Capture the cell that displays the provided text and extract its [x, y] central coordinate. 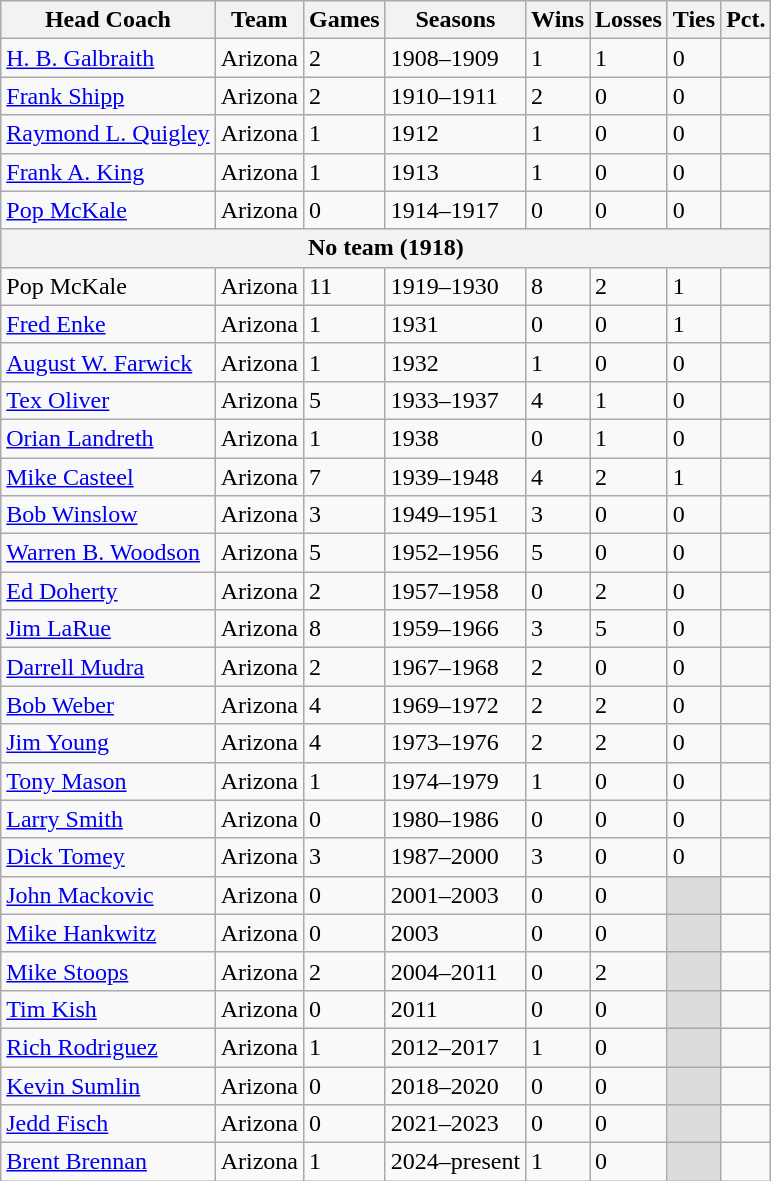
Dick Tomey [108, 857]
Losses [629, 20]
1967–1968 [455, 667]
1987–2000 [455, 857]
1980–1986 [455, 819]
1914–1917 [455, 210]
1952–1956 [455, 553]
Games [344, 20]
Bob Winslow [108, 515]
Pct. [746, 20]
Seasons [455, 20]
Fred Enke [108, 324]
Frank A. King [108, 172]
Mike Hankwitz [108, 933]
Tony Mason [108, 781]
1974–1979 [455, 781]
1912 [455, 134]
Tex Oliver [108, 400]
2021–2023 [455, 1124]
1949–1951 [455, 515]
H. B. Galbraith [108, 58]
Rich Rodriguez [108, 1047]
Jim LaRue [108, 629]
Tim Kish [108, 1009]
1931 [455, 324]
1939–1948 [455, 477]
Jedd Fisch [108, 1124]
Bob Weber [108, 705]
Head Coach [108, 20]
Brent Brennan [108, 1162]
Orian Landreth [108, 438]
Mike Casteel [108, 477]
Warren B. Woodson [108, 553]
August W. Farwick [108, 362]
2004–2011 [455, 971]
Wins [558, 20]
No team (1918) [386, 248]
John Mackovic [108, 895]
1919–1930 [455, 286]
2003 [455, 933]
11 [344, 286]
7 [344, 477]
1938 [455, 438]
Kevin Sumlin [108, 1085]
2001–2003 [455, 895]
Raymond L. Quigley [108, 134]
2011 [455, 1009]
Larry Smith [108, 819]
1908–1909 [455, 58]
Ties [694, 20]
2012–2017 [455, 1047]
1957–1958 [455, 591]
Team [259, 20]
1973–1976 [455, 743]
Darrell Mudra [108, 667]
2024–present [455, 1162]
1959–1966 [455, 629]
Ed Doherty [108, 591]
Frank Shipp [108, 96]
Jim Young [108, 743]
1932 [455, 362]
1969–1972 [455, 705]
2018–2020 [455, 1085]
Mike Stoops [108, 971]
1913 [455, 172]
1933–1937 [455, 400]
1910–1911 [455, 96]
